Return (X, Y) of the center of cell containing provided text 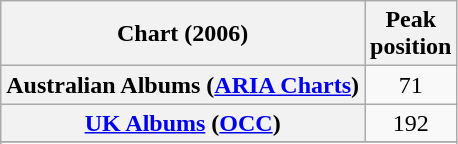
Peakposition (411, 34)
192 (411, 123)
71 (411, 85)
Chart (2006) (183, 34)
Australian Albums (ARIA Charts) (183, 85)
UK Albums (OCC) (183, 123)
